Detect which cell encompasses the target text, then output its [x, y] center coordinate. 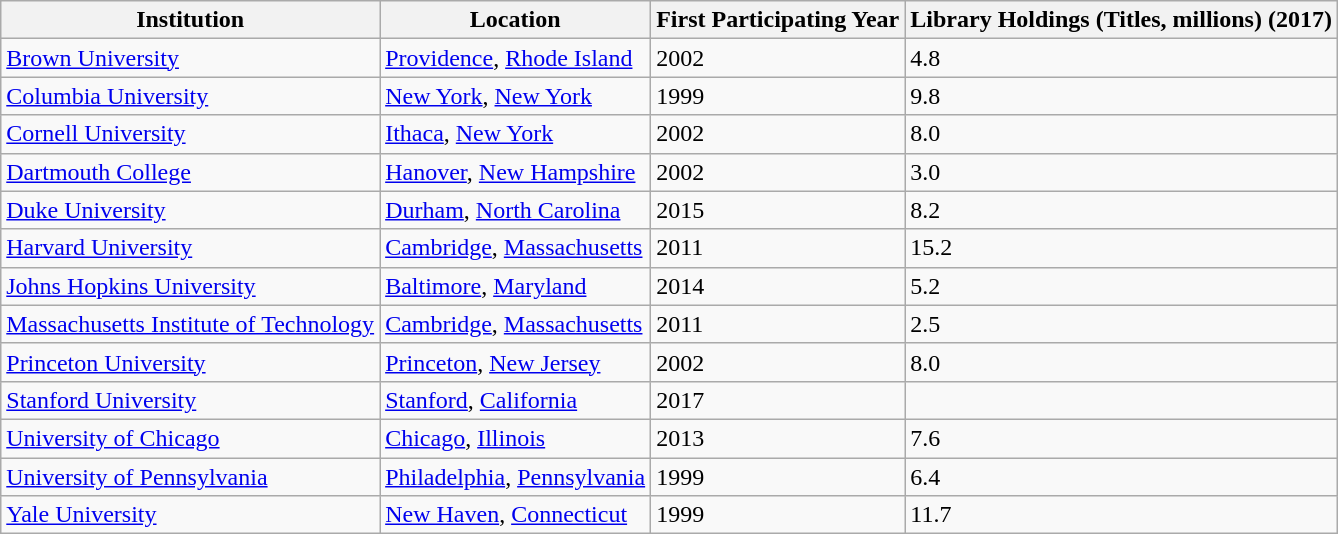
11.7 [1122, 515]
Institution [190, 20]
Location [516, 20]
Stanford, California [516, 400]
2.5 [1122, 324]
Chicago, Illinois [516, 438]
Hanover, New Hampshire [516, 172]
6.4 [1122, 477]
University of Pennsylvania [190, 477]
Providence, Rhode Island [516, 58]
15.2 [1122, 248]
Massachusetts Institute of Technology [190, 324]
Princeton University [190, 362]
9.8 [1122, 96]
Stanford University [190, 400]
Cornell University [190, 134]
8.2 [1122, 210]
Harvard University [190, 248]
Library Holdings (Titles, millions) (2017) [1122, 20]
Durham, North Carolina [516, 210]
2013 [778, 438]
Brown University [190, 58]
Johns Hopkins University [190, 286]
2017 [778, 400]
Philadelphia, Pennsylvania [516, 477]
Dartmouth College [190, 172]
Baltimore, Maryland [516, 286]
New Haven, Connecticut [516, 515]
2014 [778, 286]
New York, New York [516, 96]
7.6 [1122, 438]
University of Chicago [190, 438]
2015 [778, 210]
3.0 [1122, 172]
5.2 [1122, 286]
Princeton, New Jersey [516, 362]
Columbia University [190, 96]
4.8 [1122, 58]
Ithaca, New York [516, 134]
Yale University [190, 515]
First Participating Year [778, 20]
Duke University [190, 210]
